Return (X, Y) of the center of cell containing provided text 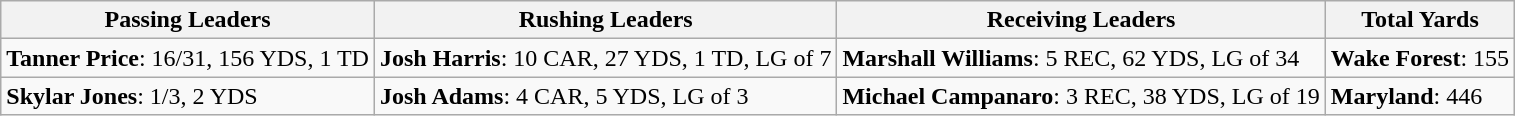
Rushing Leaders (605, 20)
Tanner Price: 16/31, 156 YDS, 1 TD (188, 58)
Josh Adams: 4 CAR, 5 YDS, LG of 3 (605, 96)
Marshall Williams: 5 REC, 62 YDS, LG of 34 (1081, 58)
Maryland: 446 (1420, 96)
Total Yards (1420, 20)
Passing Leaders (188, 20)
Josh Harris: 10 CAR, 27 YDS, 1 TD, LG of 7 (605, 58)
Skylar Jones: 1/3, 2 YDS (188, 96)
Receiving Leaders (1081, 20)
Wake Forest: 155 (1420, 58)
Michael Campanaro: 3 REC, 38 YDS, LG of 19 (1081, 96)
